Determine the (x, y) coordinate at the center of the cell enclosing the given text.  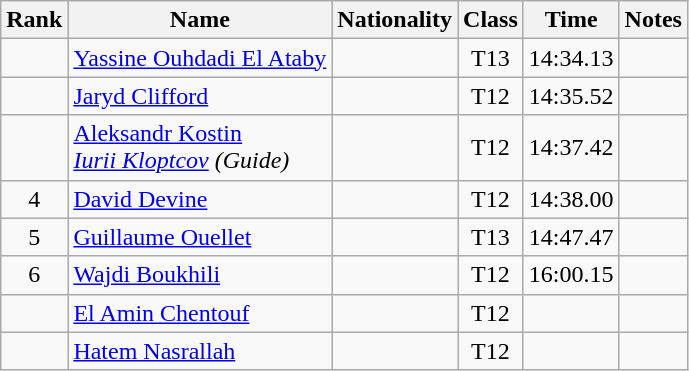
14:35.52 (571, 96)
Rank (34, 20)
Wajdi Boukhili (200, 275)
5 (34, 237)
14:34.13 (571, 58)
David Devine (200, 199)
Yassine Ouhdadi El Ataby (200, 58)
14:38.00 (571, 199)
El Amin Chentouf (200, 313)
Notes (653, 20)
Guillaume Ouellet (200, 237)
14:47.47 (571, 237)
Time (571, 20)
Hatem Nasrallah (200, 351)
4 (34, 199)
14:37.42 (571, 148)
16:00.15 (571, 275)
Name (200, 20)
6 (34, 275)
Jaryd Clifford (200, 96)
Class (491, 20)
Nationality (395, 20)
Aleksandr KostinIurii Kloptcov (Guide) (200, 148)
